Scan for the cell matching the given text and deliver its (x, y) coordinate at center. 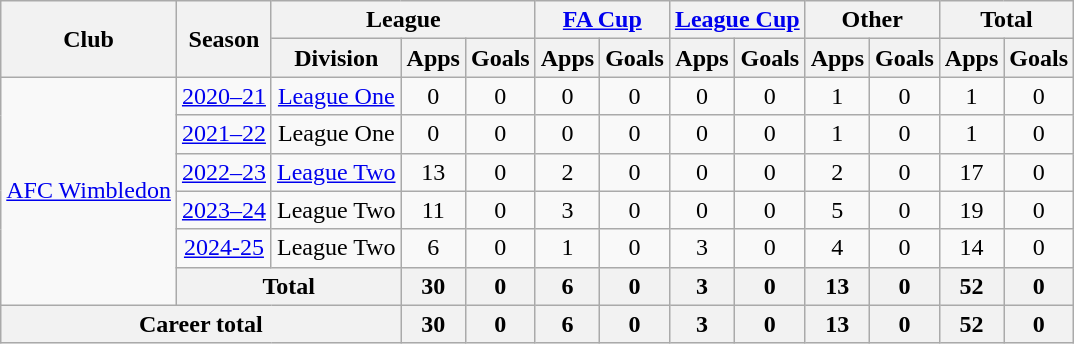
2022–23 (224, 172)
League Cup (737, 20)
AFC Wimbledon (89, 191)
4 (837, 248)
5 (837, 210)
2023–24 (224, 210)
Season (224, 39)
14 (971, 248)
2021–22 (224, 134)
11 (433, 210)
Club (89, 39)
League (403, 20)
2020–21 (224, 96)
FA Cup (602, 20)
Division (336, 58)
17 (971, 172)
Other (872, 20)
Career total (201, 324)
19 (971, 210)
2024-25 (224, 248)
